Find where the given text appears and provide that cell's center as (X, Y) coordinate. 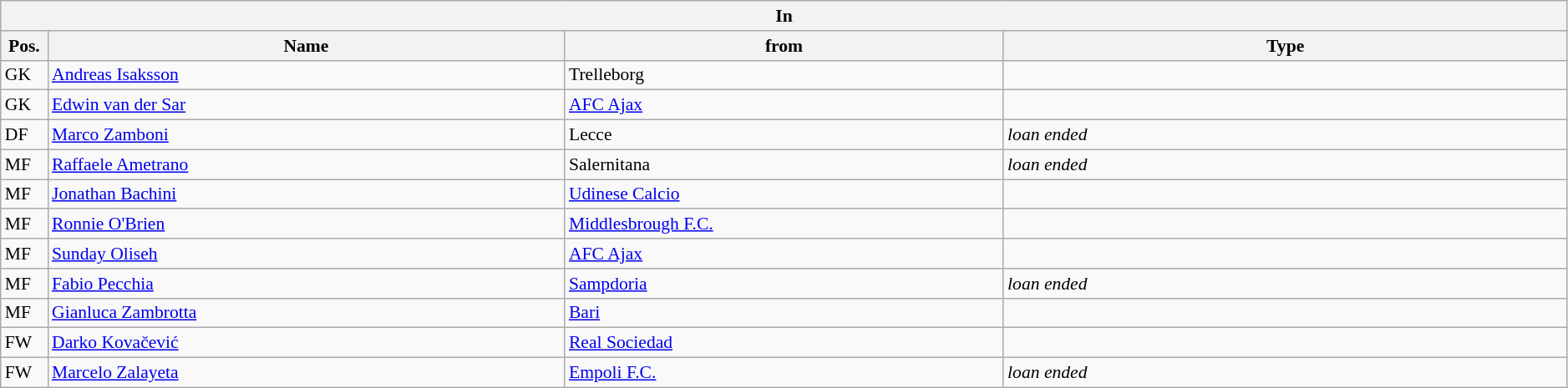
Pos. (24, 46)
Jonathan Bachini (306, 194)
Name (306, 46)
Sunday Oliseh (306, 254)
Ronnie O'Brien (306, 224)
Udinese Calcio (784, 194)
Raffaele Ametrano (306, 164)
Lecce (784, 135)
DF (24, 135)
Gianluca Zambrotta (306, 313)
In (784, 16)
Real Sociedad (784, 343)
Edwin van der Sar (306, 105)
from (784, 46)
Bari (784, 313)
Darko Kovačević (306, 343)
Trelleborg (784, 75)
Empoli F.C. (784, 373)
Type (1285, 46)
Salernitana (784, 164)
Middlesbrough F.C. (784, 224)
Sampdoria (784, 284)
Marcelo Zalayeta (306, 373)
Marco Zamboni (306, 135)
Andreas Isaksson (306, 75)
Fabio Pecchia (306, 284)
